From the cell containing the given text, extract its center point as [x, y] coordinate. 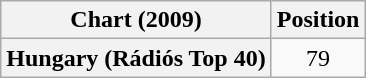
Position [318, 20]
Chart (2009) [136, 20]
Hungary (Rádiós Top 40) [136, 58]
79 [318, 58]
